Scan for the cell matching the given text and deliver its (X, Y) coordinate at center. 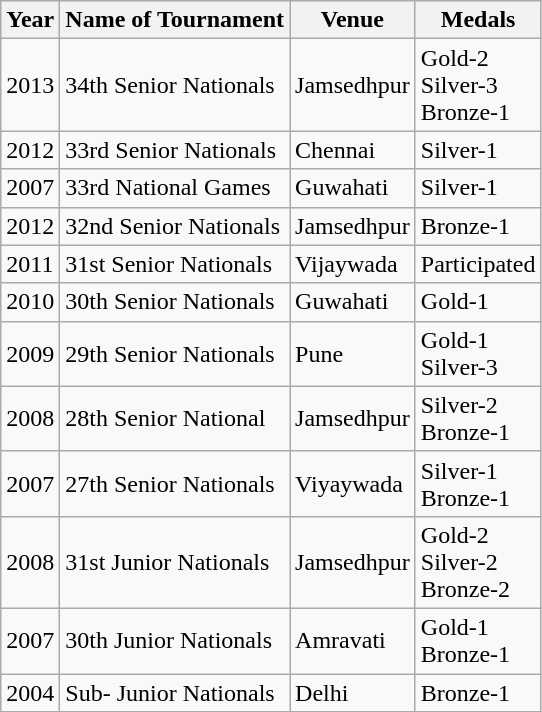
Gold-1Bronze-1 (478, 640)
32nd Senior Nationals (175, 226)
Chennai (353, 150)
Year (30, 20)
Sub- Junior Nationals (175, 693)
Gold-1Silver-3 (478, 354)
29th Senior Nationals (175, 354)
2009 (30, 354)
34th Senior Nationals (175, 85)
Participated (478, 264)
Vijaywada (353, 264)
28th Senior National (175, 418)
Amravati (353, 640)
2004 (30, 693)
Venue (353, 20)
Name of Tournament (175, 20)
2013 (30, 85)
2010 (30, 302)
33rd Senior Nationals (175, 150)
30th Junior Nationals (175, 640)
Gold-2Silver-2Bronze-2 (478, 562)
Silver-2Bronze-1 (478, 418)
31st Senior Nationals (175, 264)
33rd National Games (175, 188)
30th Senior Nationals (175, 302)
31st Junior Nationals (175, 562)
Delhi (353, 693)
27th Senior Nationals (175, 484)
Medals (478, 20)
Gold-1 (478, 302)
Viyaywada (353, 484)
2011 (30, 264)
Pune (353, 354)
Gold-2Silver-3Bronze-1 (478, 85)
Silver-1Bronze-1 (478, 484)
